Detect which cell encompasses the target text, then output its [X, Y] center coordinate. 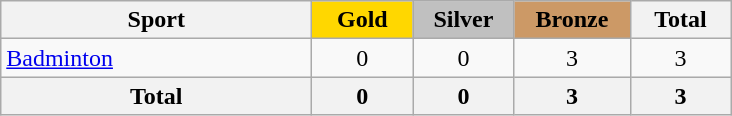
Gold [362, 20]
Bronze [572, 20]
Badminton [156, 58]
Silver [464, 20]
Sport [156, 20]
